Capture the cell that displays the provided text and extract its (x, y) central coordinate. 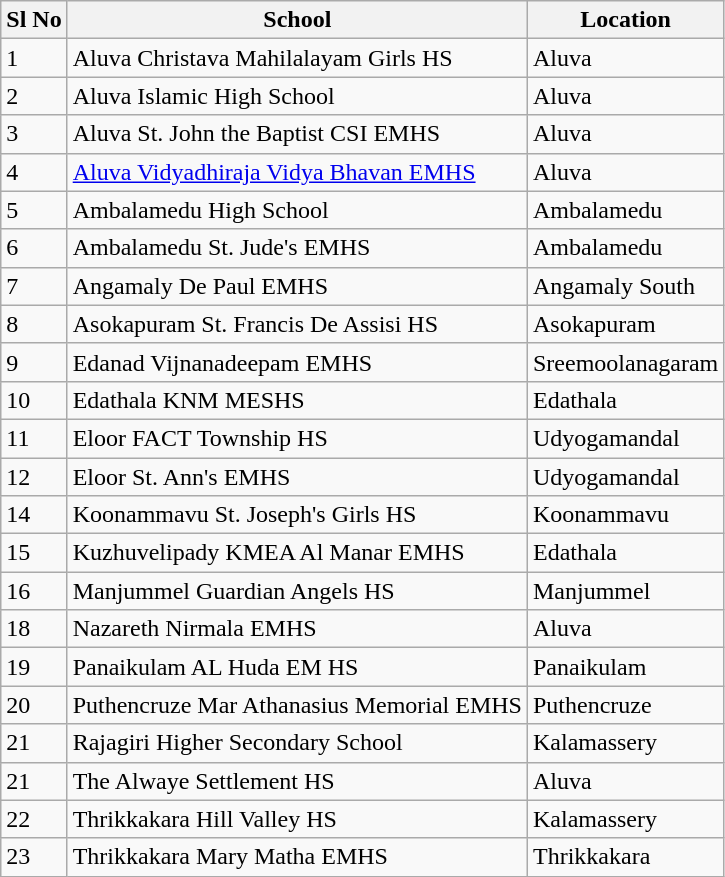
Puthencruze (625, 705)
Thrikkakara Mary Matha EMHS (297, 857)
Panaikulam (625, 667)
Kuzhuvelipady KMEA Al Manar EMHS (297, 553)
Eloor St. Ann's EMHS (297, 477)
Location (625, 20)
15 (34, 553)
4 (34, 172)
22 (34, 819)
Puthencruze Mar Athanasius Memorial EMHS (297, 705)
19 (34, 667)
Asokapuram (625, 324)
Aluva Vidyadhiraja Vidya Bhavan EMHS (297, 172)
Nazareth Nirmala EMHS (297, 629)
9 (34, 362)
6 (34, 248)
Edathala KNM MESHS (297, 400)
18 (34, 629)
Angamaly South (625, 286)
12 (34, 477)
5 (34, 210)
8 (34, 324)
Eloor FACT Township HS (297, 438)
23 (34, 857)
Ambalamedu High School (297, 210)
11 (34, 438)
14 (34, 515)
Rajagiri Higher Secondary School (297, 743)
2 (34, 96)
10 (34, 400)
Aluva St. John the Baptist CSI EMHS (297, 134)
20 (34, 705)
Manjummel (625, 591)
Angamaly De Paul EMHS (297, 286)
Koonammavu (625, 515)
Sreemoolanagaram (625, 362)
3 (34, 134)
Panaikulam AL Huda EM HS (297, 667)
Aluva Islamic High School (297, 96)
16 (34, 591)
Asokapuram St. Francis De Assisi HS (297, 324)
Thrikkakara (625, 857)
1 (34, 58)
Sl No (34, 20)
School (297, 20)
7 (34, 286)
Koonammavu St. Joseph's Girls HS (297, 515)
Manjummel Guardian Angels HS (297, 591)
Aluva Christava Mahilalayam Girls HS (297, 58)
The Alwaye Settlement HS (297, 781)
Ambalamedu St. Jude's EMHS (297, 248)
Edanad Vijnanadeepam EMHS (297, 362)
Thrikkakara Hill Valley HS (297, 819)
